Pinpoint the cell where the given text exists, returning its (X, Y) midpoint coordinate. 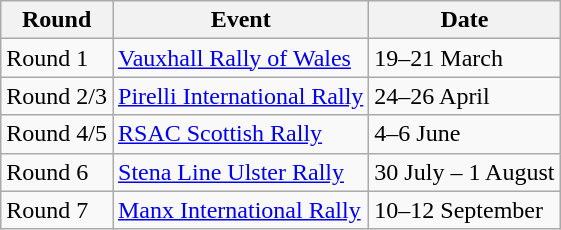
Round 1 (57, 58)
Date (464, 20)
19–21 March (464, 58)
Round 2/3 (57, 96)
Vauxhall Rally of Wales (240, 58)
Manx International Rally (240, 210)
30 July – 1 August (464, 172)
10–12 September (464, 210)
Event (240, 20)
Round 7 (57, 210)
Round (57, 20)
Pirelli International Rally (240, 96)
RSAC Scottish Rally (240, 134)
Stena Line Ulster Rally (240, 172)
24–26 April (464, 96)
Round 6 (57, 172)
Round 4/5 (57, 134)
4–6 June (464, 134)
